Return the [x, y] coordinate for the center point of the cell that contains the specified text.  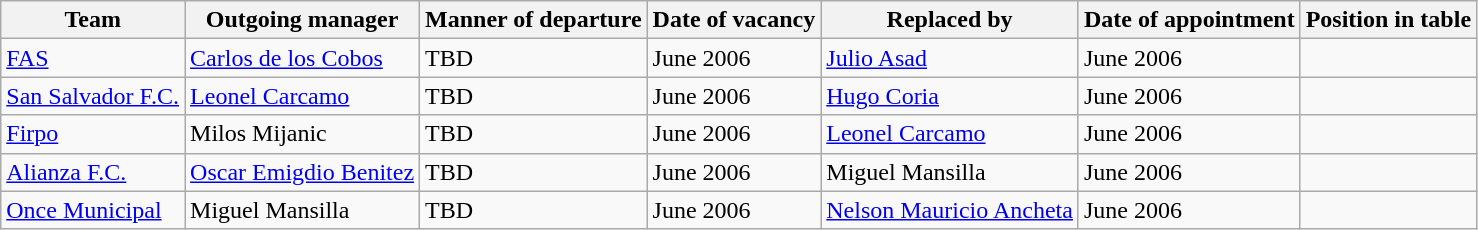
FAS [93, 58]
Outgoing manager [302, 20]
Date of vacancy [734, 20]
Carlos de los Cobos [302, 58]
Julio Asad [950, 58]
Date of appointment [1189, 20]
Oscar Emigdio Benitez [302, 172]
Team [93, 20]
Replaced by [950, 20]
Position in table [1388, 20]
Alianza F.C. [93, 172]
Hugo Coria [950, 96]
Milos Mijanic [302, 134]
San Salvador F.C. [93, 96]
Once Municipal [93, 210]
Nelson Mauricio Ancheta [950, 210]
Manner of departure [534, 20]
Firpo [93, 134]
